Capture the cell that displays the provided text and extract its [x, y] central coordinate. 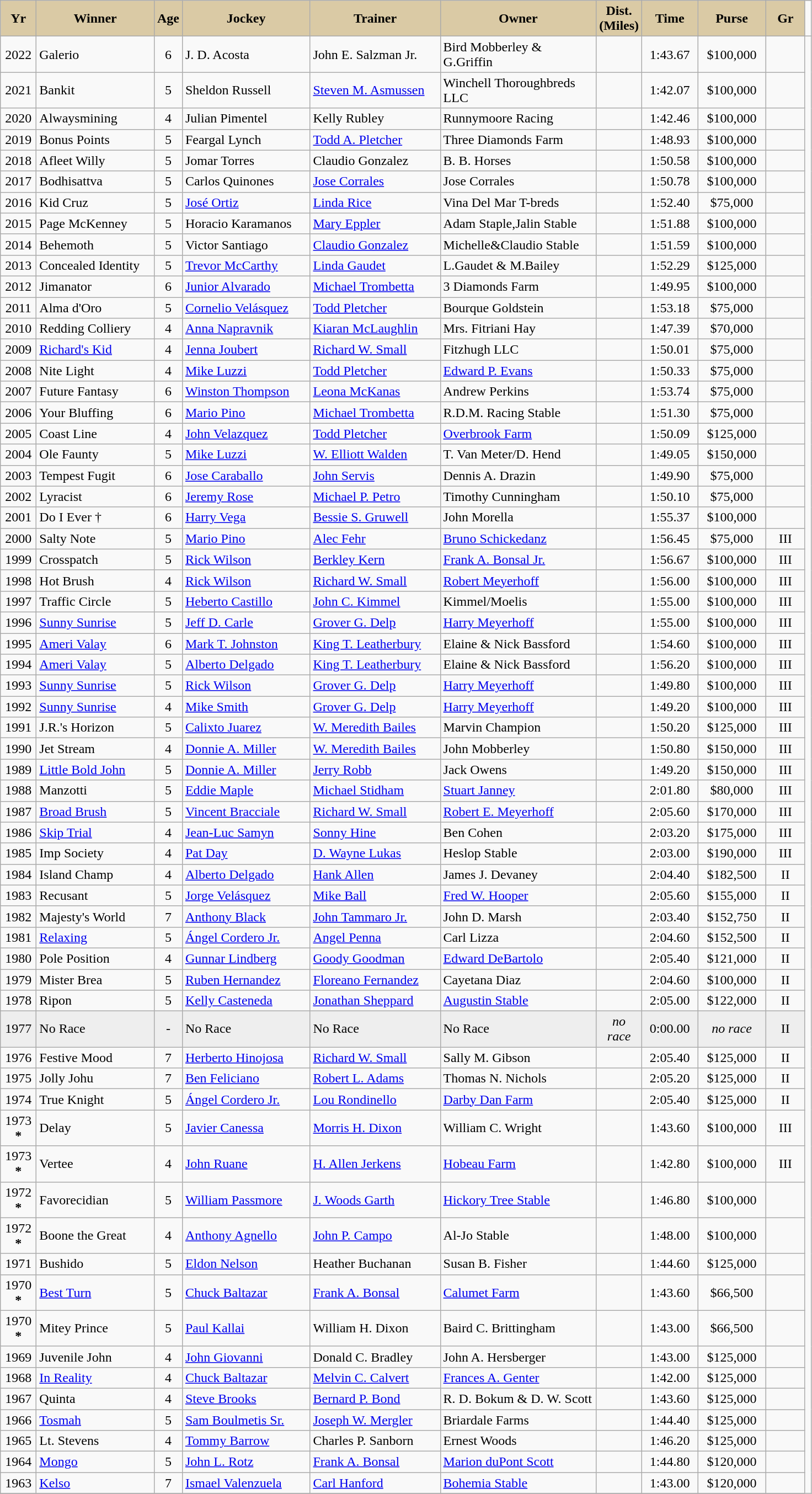
2002 [19, 497]
Tosmah [95, 1420]
Lou Rondinello [375, 1100]
Al-Jo Stable [519, 1236]
2:03.20 [670, 833]
Bonus Points [95, 140]
Runnymoore Racing [519, 119]
2016 [19, 202]
Jonathan Sheppard [375, 1001]
Thomas N. Nichols [519, 1079]
1:55.37 [670, 517]
Tempest Fugit [95, 476]
Juvenile John [95, 1357]
Coast Line [95, 434]
Ripon [95, 1001]
Lyracist [95, 497]
2:01.80 [670, 791]
W. Elliott Walden [375, 455]
Lt. Stevens [95, 1441]
2020 [19, 119]
1964 [19, 1462]
$80,000 [732, 791]
2019 [19, 140]
Marion duPont Scott [519, 1462]
Robert Meyerhoff [519, 580]
Hobeau Farm [519, 1164]
$190,000 [732, 853]
2014 [19, 244]
1986 [19, 833]
Gr [786, 19]
1976 [19, 1058]
0:00.00 [670, 1029]
Vina Del Mar T-breds [519, 202]
1:50.33 [670, 371]
Victor Santiago [246, 244]
1994 [19, 665]
Ruben Hernandez [246, 979]
1:49.95 [670, 286]
John D. Marsh [519, 916]
Kimmel/Moelis [519, 601]
Mark T. Johnston [246, 644]
1:42.80 [670, 1164]
1971 [19, 1264]
Do I Ever † [95, 517]
J. Woods Garth [375, 1199]
Donald C. Bradley [375, 1357]
1:44.40 [670, 1420]
1:50.01 [670, 350]
Jorge Velásquez [246, 895]
1:43.67 [670, 54]
1:46.20 [670, 1441]
1:51.30 [670, 413]
Carl Hanford [375, 1483]
Floreano Fernandez [375, 979]
Vertee [95, 1164]
John Ruane [246, 1164]
Yr [19, 19]
Anthony Agnello [246, 1236]
Jimanator [95, 286]
Melvin C. Calvert [375, 1378]
Richard's Kid [95, 350]
Steven M. Asmussen [375, 90]
Jeff D. Carle [246, 622]
1:50.78 [670, 182]
Alwaysmining [95, 119]
John P. Campo [375, 1236]
Steve Brooks [246, 1399]
Concealed Identity [95, 265]
Behemoth [95, 244]
Bushido [95, 1264]
Junior Alvarado [246, 286]
Page McKenney [95, 223]
Bohemia Stable [519, 1483]
$152,750 [732, 916]
Anthony Black [246, 916]
Trevor McCarthy [246, 265]
Jeremy Rose [246, 497]
Pole Position [95, 958]
1:46.80 [670, 1199]
Ismael Valenzuela [246, 1483]
Imp Society [95, 853]
Paul Kallai [246, 1328]
Manzotti [95, 791]
John E. Salzman Jr. [375, 54]
1984 [19, 874]
Traffic Circle [95, 601]
Jack Owens [519, 770]
Marvin Champion [519, 728]
John Morella [519, 517]
Redding Colliery [95, 329]
Sam Boulmetis Sr. [246, 1420]
Purse [732, 19]
Leona McKanas [375, 392]
Michael Stidham [375, 791]
R. D. Bokum & D. W. Scott [519, 1399]
L.Gaudet & M.Bailey [519, 265]
Calixto Juarez [246, 728]
$152,500 [732, 937]
1992 [19, 707]
Bernard P. Bond [375, 1399]
1:52.40 [670, 202]
Sheldon Russell [246, 90]
Augustin Stable [519, 1001]
Your Bluffing [95, 413]
Ben Feliciano [246, 1079]
Jockey [246, 19]
Charles P. Sanborn [375, 1441]
2017 [19, 182]
Calumet Farm [519, 1292]
Age [168, 19]
Briardale Farms [519, 1420]
2013 [19, 265]
1:50.10 [670, 497]
1963 [19, 1483]
Dennis A. Drazin [519, 476]
2012 [19, 286]
Darby Dan Farm [519, 1100]
Bird Mobberley & G.Griffin [519, 54]
2005 [19, 434]
Little Bold John [95, 770]
Edward P. Evans [519, 371]
John Mobberley [519, 749]
1:42.00 [670, 1378]
1997 [19, 601]
2003 [19, 476]
Todd A. Pletcher [375, 140]
2:04.40 [670, 874]
Carl Lizza [519, 937]
1:44.80 [670, 1462]
Bankit [95, 90]
Boone the Great [95, 1236]
2011 [19, 307]
William H. Dixon [375, 1328]
Julian Pimentel [246, 119]
Robert E. Meyerhoff [519, 812]
Bruno Schickedanz [519, 538]
1:49.80 [670, 686]
2008 [19, 371]
H. Allen Jerkens [375, 1164]
Ernest Woods [519, 1441]
Mrs. Fitriani Hay [519, 329]
Mitey Prince [95, 1328]
1988 [19, 791]
Joseph W. Mergler [375, 1420]
1981 [19, 937]
John Giovanni [246, 1357]
Time [670, 19]
John L. Rotz [246, 1462]
Alec Fehr [375, 538]
Mister Brea [95, 979]
2:03.40 [670, 916]
1968 [19, 1378]
James J. Devaney [519, 874]
1979 [19, 979]
Winner [95, 19]
Frank A. Bonsal Jr. [519, 559]
Quinta [95, 1399]
2:03.00 [670, 853]
Bourque Goldstein [519, 307]
Recusant [95, 895]
1:49.90 [670, 476]
Skip Trial [95, 833]
Andrew Perkins [519, 392]
Majesty's World [95, 916]
José Ortiz [246, 202]
Crosspatch [95, 559]
Angel Penna [375, 937]
3 Diamonds Farm [519, 286]
$70,000 [732, 329]
1991 [19, 728]
Jomar Torres [246, 161]
1:42.07 [670, 90]
1983 [19, 895]
Timothy Cunningham [519, 497]
2:05.20 [670, 1079]
Delay [95, 1128]
1966 [19, 1420]
Overbrook Farm [519, 434]
In Reality [95, 1378]
- [168, 1029]
1965 [19, 1441]
Nite Light [95, 371]
2:05.00 [670, 1001]
Winchell Thoroughbreds LLC [519, 90]
Carlos Quinones [246, 182]
1993 [19, 686]
Galerio [95, 54]
Heberto Castillo [246, 601]
Kelly Rubley [375, 119]
Javier Canessa [246, 1128]
1:53.18 [670, 307]
Kiaran McLaughlin [375, 329]
Festive Mood [95, 1058]
1:56.20 [670, 665]
1982 [19, 916]
Michelle&Claudio Stable [519, 244]
Sonny Hine [375, 833]
1:44.60 [670, 1264]
1999 [19, 559]
Feargal Lynch [246, 140]
Jolly Johu [95, 1079]
Gunnar Lindberg [246, 958]
Jean-Luc Samyn [246, 833]
Berkley Kern [375, 559]
Island Champ [95, 874]
Ben Cohen [519, 833]
1:52.29 [670, 265]
Hot Brush [95, 580]
Kelly Casteneda [246, 1001]
Horacio Karamanos [246, 223]
Hank Allen [375, 874]
Morris H. Dixon [375, 1128]
$182,500 [732, 874]
1995 [19, 644]
1985 [19, 853]
1:47.39 [670, 329]
2015 [19, 223]
1:56.45 [670, 538]
T. Van Meter/D. Hend [519, 455]
2007 [19, 392]
John Servis [375, 476]
Bessie S. Gruwell [375, 517]
1:56.67 [670, 559]
Anna Napravnik [246, 329]
Broad Brush [95, 812]
Eldon Nelson [246, 1264]
2022 [19, 54]
1:53.74 [670, 392]
Best Turn [95, 1292]
Frances A. Genter [519, 1378]
$155,000 [732, 895]
Owner [519, 19]
Mike Smith [246, 707]
$122,000 [732, 1001]
1978 [19, 1001]
1:50.09 [670, 434]
Jenna Joubert [246, 350]
Goody Goodman [375, 958]
Michael P. Petro [375, 497]
Sally M. Gibson [519, 1058]
1996 [19, 622]
Eddie Maple [246, 791]
Jose Caraballo [246, 476]
Stuart Janney [519, 791]
1:56.00 [670, 580]
Linda Gaudet [375, 265]
Susan B. Fisher [519, 1264]
Adam Staple,Jalin Stable [519, 223]
R.D.M. Racing Stable [519, 413]
1969 [19, 1357]
$121,000 [732, 958]
Heslop Stable [519, 853]
2009 [19, 350]
1:48.00 [670, 1236]
Vincent Bracciale [246, 812]
Winston Thompson [246, 392]
Kelso [95, 1483]
Pat Day [246, 853]
1:42.46 [670, 119]
Relaxing [95, 937]
John A. Hersberger [519, 1357]
John Tammaro Jr. [375, 916]
Salty Note [95, 538]
1990 [19, 749]
William Passmore [246, 1199]
2001 [19, 517]
1974 [19, 1100]
2021 [19, 90]
1967 [19, 1399]
Dist. (Miles) [619, 19]
Cornelio Velásquez [246, 307]
Fitzhugh LLC [519, 350]
1:54.60 [670, 644]
Herberto Hinojosa [246, 1058]
Cayetana Diaz [519, 979]
Bodhisattva [95, 182]
1:50.58 [670, 161]
Fred W. Hooper [519, 895]
Harry Vega [246, 517]
Alma d'Oro [95, 307]
Heather Buchanan [375, 1264]
1977 [19, 1029]
2000 [19, 538]
Baird C. Brittingham [519, 1328]
Trainer [375, 19]
B. B. Horses [519, 161]
Jet Stream [95, 749]
William C. Wright [519, 1128]
1989 [19, 770]
1:51.88 [670, 223]
Tommy Barrow [246, 1441]
1980 [19, 958]
Mary Eppler [375, 223]
Future Fantasy [95, 392]
Hickory Tree Stable [519, 1199]
2018 [19, 161]
$170,000 [732, 812]
John Velazquez [246, 434]
1:49.05 [670, 455]
Mongo [95, 1462]
Favorecidian [95, 1199]
1987 [19, 812]
1:50.20 [670, 728]
Mike Ball [375, 895]
2010 [19, 329]
2004 [19, 455]
Edward DeBartolo [519, 958]
Three Diamonds Farm [519, 140]
1998 [19, 580]
1:48.93 [670, 140]
John C. Kimmel [375, 601]
Afleet Willy [95, 161]
Kid Cruz [95, 202]
Ole Faunty [95, 455]
Jerry Robb [375, 770]
Robert L. Adams [375, 1079]
1975 [19, 1079]
Linda Rice [375, 202]
J.R.'s Horizon [95, 728]
1:50.80 [670, 749]
D. Wayne Lukas [375, 853]
J. D. Acosta [246, 54]
1:51.59 [670, 244]
$175,000 [732, 833]
True Knight [95, 1100]
2006 [19, 413]
